For the text-containing cell, return its midpoint in (X, Y) coordinate format. 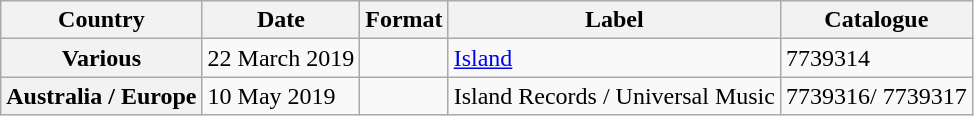
Australia / Europe (102, 96)
Various (102, 58)
Catalogue (876, 20)
7739314 (876, 58)
Label (614, 20)
Country (102, 20)
Format (404, 20)
22 March 2019 (281, 58)
Date (281, 20)
10 May 2019 (281, 96)
7739316/ 7739317 (876, 96)
Island (614, 58)
Island Records / Universal Music (614, 96)
